Return the (X, Y) coordinate for the center point of the cell that contains the specified text.  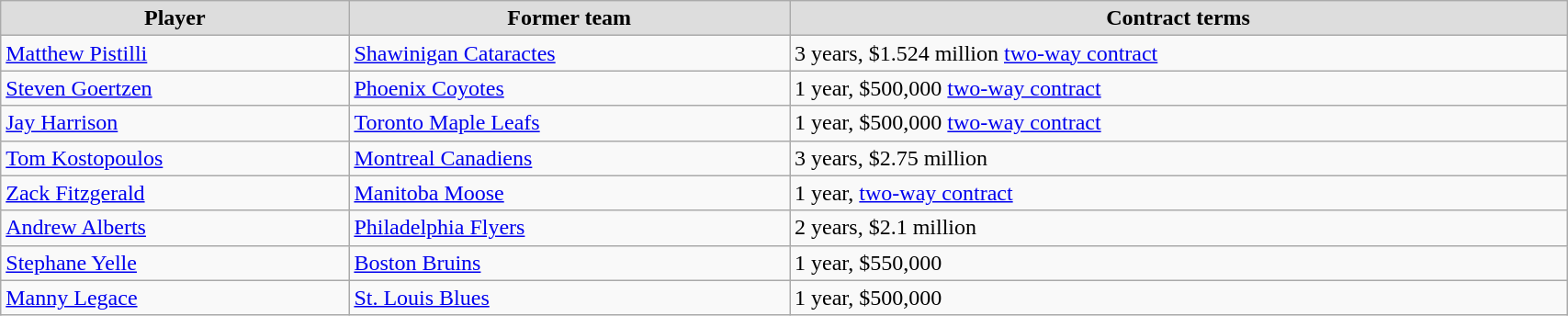
Matthew Pistilli (175, 53)
Manitoba Moose (570, 193)
Toronto Maple Leafs (570, 123)
1 year, $550,000 (1179, 263)
St. Louis Blues (570, 298)
Stephane Yelle (175, 263)
3 years, $1.524 million two-way contract (1179, 53)
Manny Legace (175, 298)
Contract terms (1179, 18)
Philadelphia Flyers (570, 228)
Player (175, 18)
3 years, $2.75 million (1179, 158)
Jay Harrison (175, 123)
Tom Kostopoulos (175, 158)
Boston Bruins (570, 263)
2 years, $2.1 million (1179, 228)
Phoenix Coyotes (570, 88)
Former team (570, 18)
Montreal Canadiens (570, 158)
Zack Fitzgerald (175, 193)
Steven Goertzen (175, 88)
Andrew Alberts (175, 228)
1 year, $500,000 (1179, 298)
Shawinigan Cataractes (570, 53)
1 year, two-way contract (1179, 193)
